Extract the [X, Y] coordinate from the center of the cell holding the provided text.  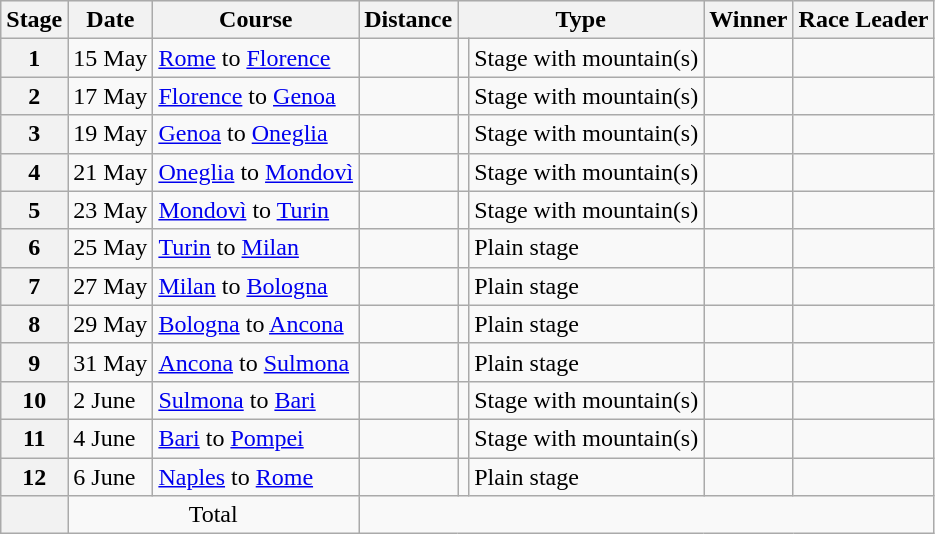
Date [110, 20]
4 [34, 172]
Naples to Rome [256, 477]
Total [214, 515]
17 May [110, 96]
Rome to Florence [256, 58]
2 June [110, 400]
6 [34, 248]
Turin to Milan [256, 248]
Race Leader [864, 20]
3 [34, 134]
Stage [34, 20]
Mondovì to Turin [256, 210]
25 May [110, 248]
Winner [748, 20]
Ancona to Sulmona [256, 362]
Genoa to Oneglia [256, 134]
1 [34, 58]
Oneglia to Mondovì [256, 172]
21 May [110, 172]
19 May [110, 134]
Distance [408, 20]
29 May [110, 324]
12 [34, 477]
9 [34, 362]
Florence to Genoa [256, 96]
Course [256, 20]
2 [34, 96]
23 May [110, 210]
11 [34, 438]
5 [34, 210]
7 [34, 286]
15 May [110, 58]
4 June [110, 438]
Milan to Bologna [256, 286]
8 [34, 324]
27 May [110, 286]
Sulmona to Bari [256, 400]
Bologna to Ancona [256, 324]
Bari to Pompei [256, 438]
Type [581, 20]
6 June [110, 477]
31 May [110, 362]
10 [34, 400]
